Provide the [X, Y] coordinate of the cell's center where the given text is located.  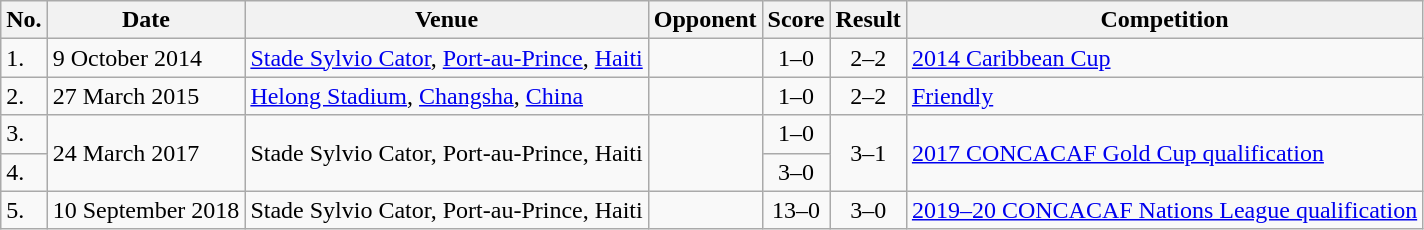
13–0 [796, 210]
2019–20 CONCACAF Nations League qualification [1164, 210]
9 October 2014 [146, 58]
Opponent [705, 20]
3. [24, 134]
Score [796, 20]
2014 Caribbean Cup [1164, 58]
2017 CONCACAF Gold Cup qualification [1164, 153]
Venue [446, 20]
24 March 2017 [146, 153]
2. [24, 96]
10 September 2018 [146, 210]
Helong Stadium, Changsha, China [446, 96]
No. [24, 20]
Friendly [1164, 96]
Date [146, 20]
3–1 [868, 153]
4. [24, 172]
5. [24, 210]
Competition [1164, 20]
1. [24, 58]
Result [868, 20]
27 March 2015 [146, 96]
